From the cell containing the given text, extract its center point as (X, Y) coordinate. 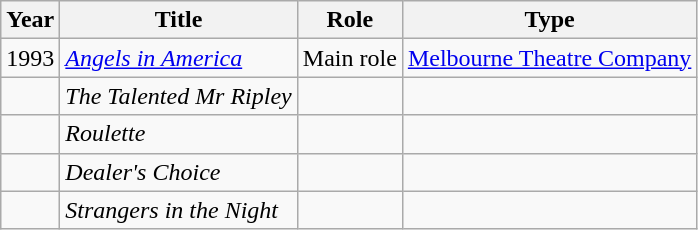
Main role (350, 58)
The Talented Mr Ripley (178, 96)
Angels in America (178, 58)
Melbourne Theatre Company (550, 58)
Role (350, 20)
1993 (30, 58)
Roulette (178, 134)
Title (178, 20)
Year (30, 20)
Type (550, 20)
Strangers in the Night (178, 210)
Dealer's Choice (178, 172)
